Extract the (X, Y) coordinate from the center of the cell holding the provided text.  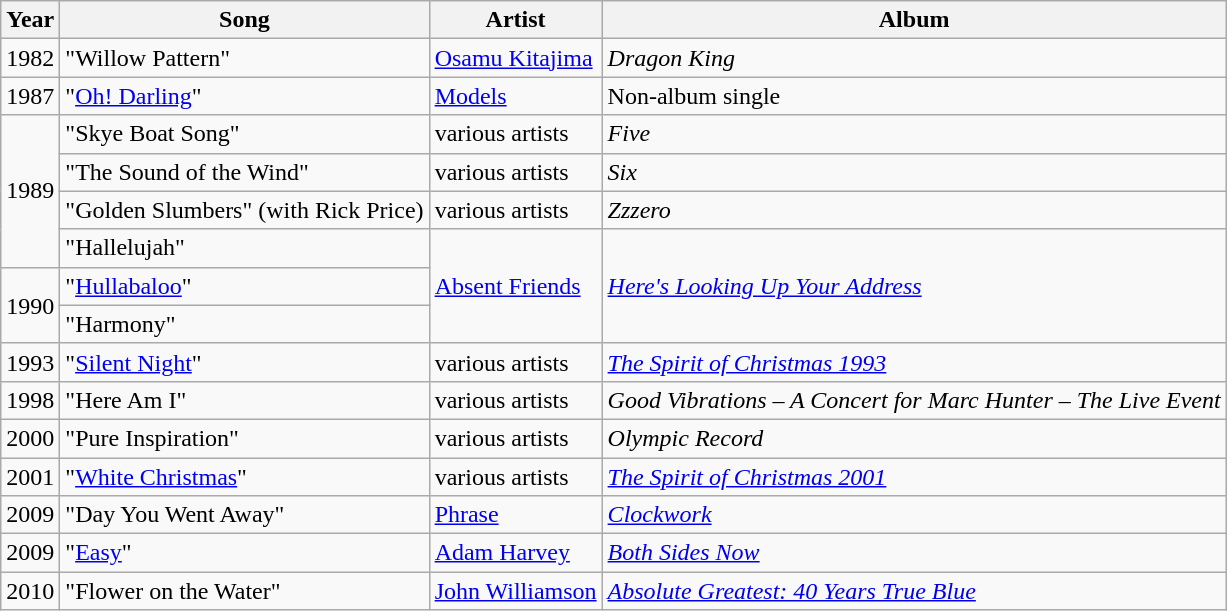
2001 (30, 477)
"White Christmas" (244, 477)
2010 (30, 591)
1989 (30, 191)
Clockwork (914, 515)
"Oh! Darling" (244, 96)
Non-album single (914, 96)
Adam Harvey (516, 553)
Phrase (516, 515)
"Hallelujah" (244, 248)
2000 (30, 438)
Both Sides Now (914, 553)
Artist (516, 20)
Models (516, 96)
"Day You Went Away" (244, 515)
"Here Am I" (244, 400)
1998 (30, 400)
Absent Friends (516, 286)
Zzzero (914, 210)
"Silent Night" (244, 362)
Song (244, 20)
"Harmony" (244, 324)
Olympic Record (914, 438)
Year (30, 20)
1993 (30, 362)
"The Sound of the Wind" (244, 172)
"Golden Slumbers" (with Rick Price) (244, 210)
Album (914, 20)
"Skye Boat Song" (244, 134)
"Pure Inspiration" (244, 438)
Five (914, 134)
The Spirit of Christmas 1993 (914, 362)
Osamu Kitajima (516, 58)
1982 (30, 58)
"Hullabaloo" (244, 286)
Here's Looking Up Your Address (914, 286)
1987 (30, 96)
Six (914, 172)
1990 (30, 305)
Absolute Greatest: 40 Years True Blue (914, 591)
Dragon King (914, 58)
"Flower on the Water" (244, 591)
John Williamson (516, 591)
Good Vibrations – A Concert for Marc Hunter – The Live Event (914, 400)
"Willow Pattern" (244, 58)
"Easy" (244, 553)
The Spirit of Christmas 2001 (914, 477)
